For the text-containing cell, return its midpoint in (X, Y) coordinate format. 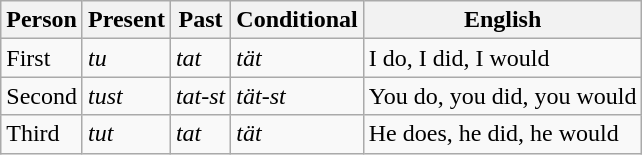
Second (42, 96)
You do, you did, you would (502, 96)
Present (126, 20)
tät-st (297, 96)
tu (126, 58)
English (502, 20)
First (42, 58)
Conditional (297, 20)
tat-st (200, 96)
He does, he did, he would (502, 134)
tust (126, 96)
Person (42, 20)
Past (200, 20)
I do, I did, I would (502, 58)
tut (126, 134)
Third (42, 134)
